Output the [x, y] coordinate of the center of the cell containing the given text.  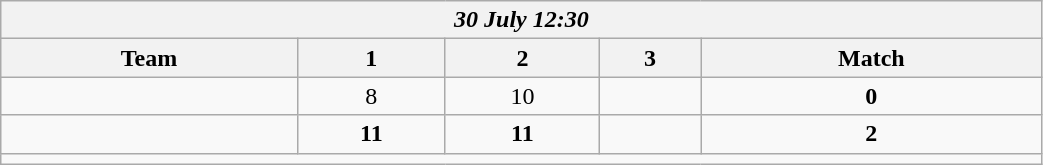
Match [872, 58]
30 July 12:30 [522, 20]
Team [150, 58]
0 [872, 96]
10 [522, 96]
8 [371, 96]
1 [371, 58]
3 [650, 58]
